Scan for the cell matching the given text and deliver its [X, Y] coordinate at center. 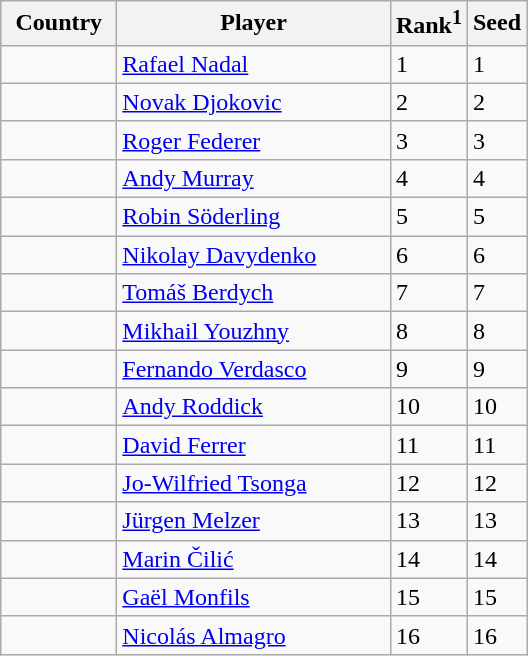
Jo-Wilfried Tsonga [254, 483]
Player [254, 24]
Marin Čilić [254, 559]
Rafael Nadal [254, 64]
Seed [496, 24]
Roger Federer [254, 140]
Novak Djokovic [254, 102]
Country [59, 24]
Mikhail Youzhny [254, 331]
Gaël Monfils [254, 597]
Andy Roddick [254, 407]
David Ferrer [254, 445]
Tomáš Berdych [254, 293]
Nicolás Almagro [254, 635]
Andy Murray [254, 178]
Robin Söderling [254, 217]
Nikolay Davydenko [254, 255]
Fernando Verdasco [254, 369]
Jürgen Melzer [254, 521]
Rank1 [428, 24]
